Find where the given text appears and provide that cell's center as (X, Y) coordinate. 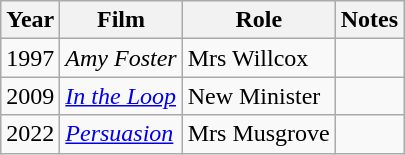
Mrs Musgrove (258, 134)
Role (258, 20)
Mrs Willcox (258, 58)
1997 (30, 58)
2022 (30, 134)
In the Loop (121, 96)
Amy Foster (121, 58)
Notes (369, 20)
2009 (30, 96)
New Minister (258, 96)
Persuasion (121, 134)
Film (121, 20)
Year (30, 20)
